Determine the (x, y) coordinate at the center of the cell enclosing the given text.  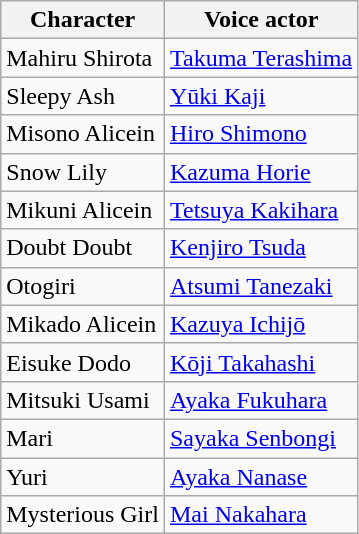
Kenjiro Tsuda (260, 248)
Hiro Shimono (260, 134)
Tetsuya Kakihara (260, 210)
Ayaka Nanase (260, 477)
Mai Nakahara (260, 515)
Sayaka Senbongi (260, 438)
Eisuke Dodo (83, 362)
Mikuni Alicein (83, 210)
Kazuya Ichijō (260, 324)
Yuri (83, 477)
Mysterious Girl (83, 515)
Mitsuki Usami (83, 400)
Doubt Doubt (83, 248)
Character (83, 20)
Kōji Takahashi (260, 362)
Yūki Kaji (260, 96)
Takuma Terashima (260, 58)
Atsumi Tanezaki (260, 286)
Mahiru Shirota (83, 58)
Otogiri (83, 286)
Snow Lily (83, 172)
Voice actor (260, 20)
Mikado Alicein (83, 324)
Mari (83, 438)
Misono Alicein (83, 134)
Kazuma Horie (260, 172)
Sleepy Ash (83, 96)
Ayaka Fukuhara (260, 400)
